Locate the cell with the specified text and output its (x, y) center coordinate. 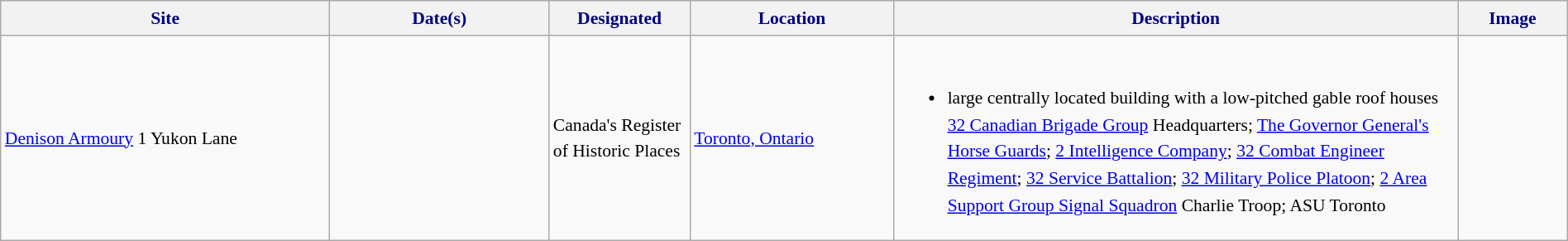
Image (1513, 18)
Date(s) (440, 18)
Description (1176, 18)
Location (791, 18)
Site (165, 18)
Designated (619, 18)
